Return [X, Y] of the center of cell containing provided text 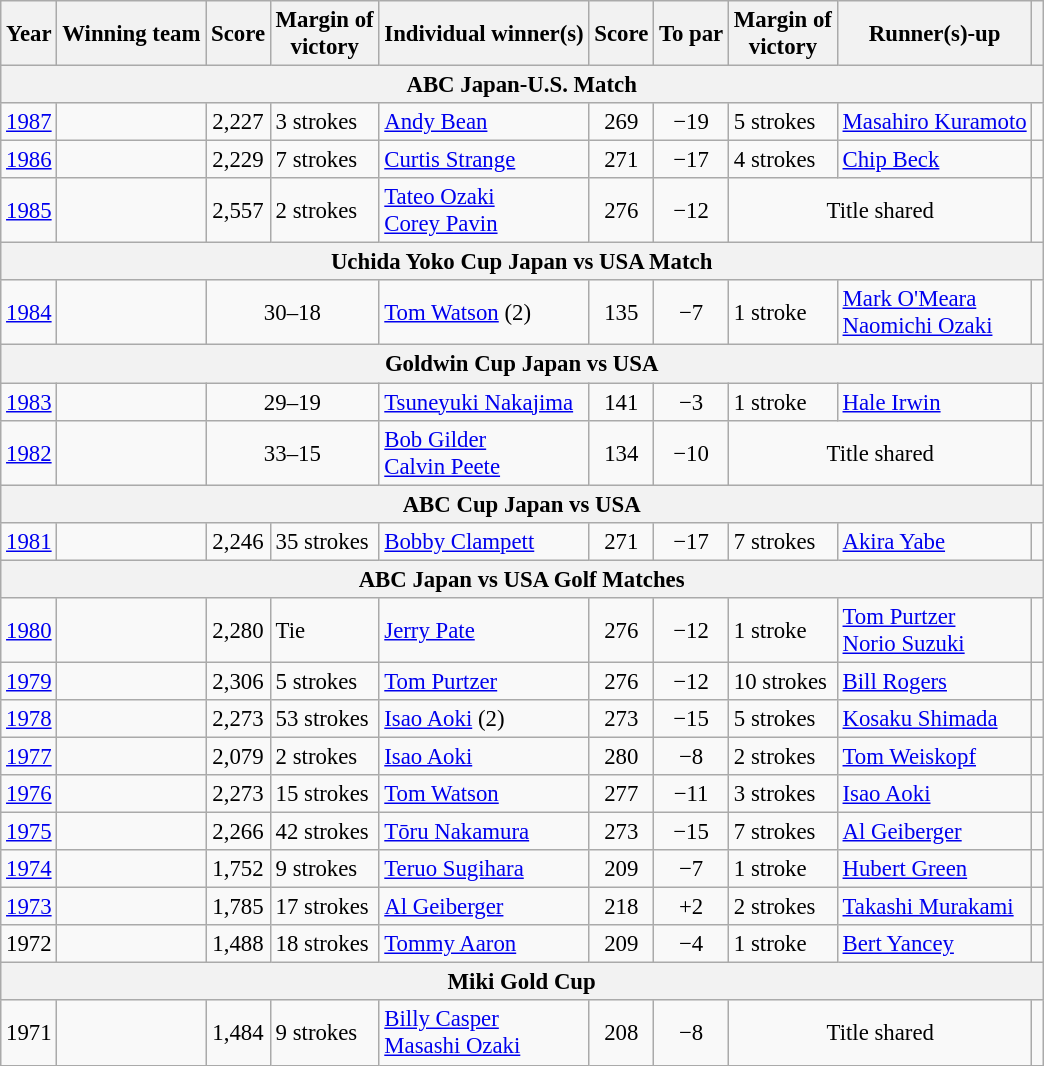
1986 [29, 160]
1982 [29, 452]
−10 [692, 452]
1,488 [238, 944]
134 [622, 452]
1975 [29, 832]
Tōru Nakamura [484, 832]
33–15 [292, 452]
Mark O'Meara Naomichi Ozaki [934, 312]
Takashi Murakami [934, 907]
1981 [29, 541]
ABC Japan vs USA Golf Matches [522, 579]
Isao Aoki (2) [484, 719]
Bobby Clampett [484, 541]
2,280 [238, 630]
280 [622, 756]
Chip Beck [934, 160]
18 strokes [324, 944]
Bob Gilder Calvin Peete [484, 452]
−3 [692, 402]
2,079 [238, 756]
218 [622, 907]
Tom Purtzer [484, 681]
Tom Watson [484, 794]
1980 [29, 630]
Hubert Green [934, 869]
10 strokes [784, 681]
1979 [29, 681]
Bert Yancey [934, 944]
1983 [29, 402]
Tommy Aaron [484, 944]
Masahiro Kuramoto [934, 122]
2,229 [238, 160]
Uchida Yoko Cup Japan vs USA Match [522, 262]
1973 [29, 907]
17 strokes [324, 907]
−11 [692, 794]
1985 [29, 210]
1,484 [238, 1034]
1984 [29, 312]
Teruo Sugihara [484, 869]
Year [29, 34]
1,752 [238, 869]
2,306 [238, 681]
1978 [29, 719]
Tsuneyuki Nakajima [484, 402]
ABC Japan-U.S. Match [522, 85]
ABC Cup Japan vs USA [522, 504]
141 [622, 402]
42 strokes [324, 832]
Tom Weiskopf [934, 756]
Curtis Strange [484, 160]
277 [622, 794]
Billy Casper Masashi Ozaki [484, 1034]
Andy Bean [484, 122]
−4 [692, 944]
29–19 [292, 402]
Individual winner(s) [484, 34]
Akira Yabe [934, 541]
−19 [692, 122]
Miki Gold Cup [522, 982]
Runner(s)-up [934, 34]
Bill Rogers [934, 681]
Tateo Ozaki Corey Pavin [484, 210]
2,266 [238, 832]
1987 [29, 122]
Jerry Pate [484, 630]
1,785 [238, 907]
15 strokes [324, 794]
Kosaku Shimada [934, 719]
1972 [29, 944]
Winning team [132, 34]
Tom Watson (2) [484, 312]
1976 [29, 794]
Goldwin Cup Japan vs USA [522, 364]
269 [622, 122]
53 strokes [324, 719]
2,227 [238, 122]
1974 [29, 869]
135 [622, 312]
208 [622, 1034]
1971 [29, 1034]
35 strokes [324, 541]
4 strokes [784, 160]
Tom Purtzer Norio Suzuki [934, 630]
Hale Irwin [934, 402]
To par [692, 34]
Tie [324, 630]
1977 [29, 756]
+2 [692, 907]
2,246 [238, 541]
2,557 [238, 210]
30–18 [292, 312]
